Extract the [x, y] coordinate from the center of the cell holding the provided text.  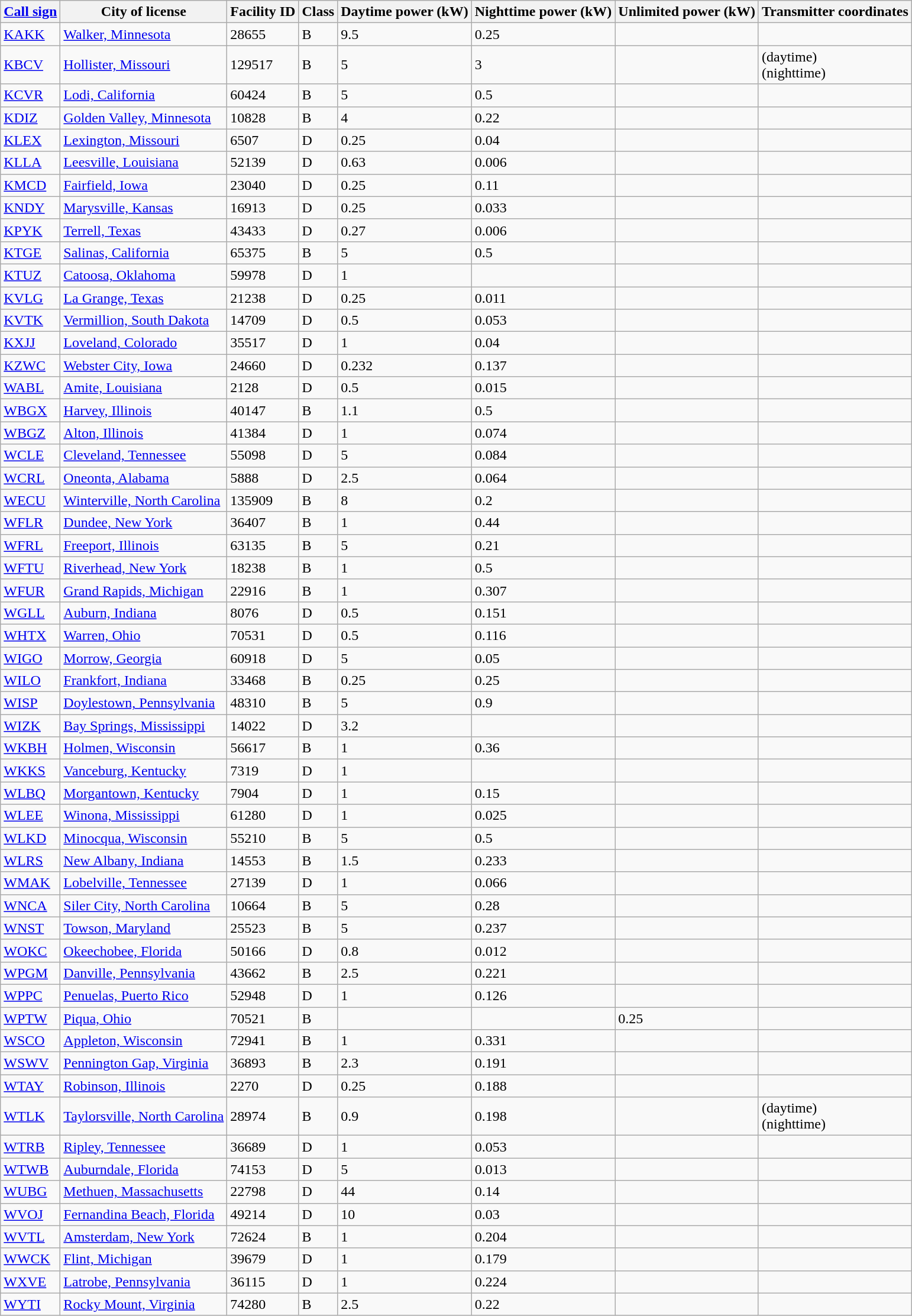
22916 [263, 590]
KLEX [31, 140]
0.015 [543, 388]
0.331 [543, 1041]
43662 [263, 973]
WXVE [31, 1282]
WKKS [31, 771]
WECU [31, 500]
35517 [263, 343]
Piqua, Ohio [144, 1018]
WPGM [31, 973]
0.011 [543, 298]
0.05 [543, 658]
24660 [263, 366]
27139 [263, 883]
70521 [263, 1018]
59978 [263, 275]
28655 [263, 34]
5888 [263, 478]
Daytime power (kW) [405, 12]
KLLA [31, 163]
3.2 [405, 726]
Hollister, Missouri [144, 65]
48310 [263, 703]
0.28 [543, 906]
WCLE [31, 455]
0.064 [543, 478]
Dundee, New York [144, 523]
74153 [263, 1169]
16913 [263, 208]
WTLK [31, 1117]
KAKK [31, 34]
25523 [263, 928]
0.21 [543, 545]
WSCO [31, 1041]
KBCV [31, 65]
WLKD [31, 838]
Ripley, Tennessee [144, 1147]
Doylestown, Pennsylvania [144, 703]
Loveland, Colorado [144, 343]
KCVR [31, 95]
WLRS [31, 861]
0.188 [543, 1086]
Pennington Gap, Virginia [144, 1063]
Siler City, North Carolina [144, 906]
0.066 [543, 883]
0.63 [405, 163]
7904 [263, 793]
0.224 [543, 1282]
WYTI [31, 1304]
Winterville, North Carolina [144, 500]
WVOJ [31, 1214]
10664 [263, 906]
WNST [31, 928]
Amite, Louisiana [144, 388]
WTAY [31, 1086]
Penuelas, Puerto Rico [144, 995]
40147 [263, 410]
28974 [263, 1117]
Holmen, Wisconsin [144, 748]
44 [405, 1192]
Call sign [31, 12]
129517 [263, 65]
0.151 [543, 613]
0.137 [543, 366]
Golden Valley, Minnesota [144, 118]
2128 [263, 388]
0.074 [543, 433]
55210 [263, 838]
10 [405, 1214]
0.179 [543, 1259]
Amsterdam, New York [144, 1237]
0.221 [543, 973]
Taylorsville, North Carolina [144, 1117]
Lobelville, Tennessee [144, 883]
Terrell, Texas [144, 230]
WLEE [31, 816]
Vermillion, South Dakota [144, 321]
WUBG [31, 1192]
Transmitter coordinates [835, 12]
Freeport, Illinois [144, 545]
Robinson, Illinois [144, 1086]
0.03 [543, 1214]
1.5 [405, 861]
Danville, Pennsylvania [144, 973]
14022 [263, 726]
14709 [263, 321]
WCRL [31, 478]
WABL [31, 388]
Latrobe, Pennsylvania [144, 1282]
Winona, Mississippi [144, 816]
Morgantown, Kentucky [144, 793]
52948 [263, 995]
Facility ID [263, 12]
Riverhead, New York [144, 568]
Walker, Minnesota [144, 34]
Salinas, California [144, 253]
0.204 [543, 1237]
0.36 [543, 748]
Fernandina Beach, Florida [144, 1214]
WTRB [31, 1147]
0.126 [543, 995]
WPPC [31, 995]
WBGZ [31, 433]
Nighttime power (kW) [543, 12]
Lexington, Missouri [144, 140]
WIZK [31, 726]
60918 [263, 658]
Minocqua, Wisconsin [144, 838]
Rocky Mount, Virginia [144, 1304]
WMAK [31, 883]
WWCK [31, 1259]
36893 [263, 1063]
Appleton, Wisconsin [144, 1041]
72624 [263, 1237]
WSWV [31, 1063]
Flint, Michigan [144, 1259]
33468 [263, 681]
Alton, Illinois [144, 433]
55098 [263, 455]
0.27 [405, 230]
65375 [263, 253]
22798 [263, 1192]
56617 [263, 748]
23040 [263, 185]
43433 [263, 230]
KZWC [31, 366]
KXJJ [31, 343]
KVLG [31, 298]
7319 [263, 771]
Okeechobee, Florida [144, 950]
72941 [263, 1041]
0.307 [543, 590]
74280 [263, 1304]
Warren, Ohio [144, 635]
41384 [263, 433]
Webster City, Iowa [144, 366]
8 [405, 500]
0.025 [543, 816]
6507 [263, 140]
Grand Rapids, Michigan [144, 590]
9.5 [405, 34]
WFTU [31, 568]
KVTK [31, 321]
KTGE [31, 253]
Cleveland, Tennessee [144, 455]
KDIZ [31, 118]
WGLL [31, 613]
36689 [263, 1147]
WISP [31, 703]
WIGO [31, 658]
0.033 [543, 208]
14553 [263, 861]
0.8 [405, 950]
WLBQ [31, 793]
KMCD [31, 185]
Methuen, Massachusetts [144, 1192]
WBGX [31, 410]
WVTL [31, 1237]
135909 [263, 500]
WFUR [31, 590]
New Albany, Indiana [144, 861]
La Grange, Texas [144, 298]
0.084 [543, 455]
61280 [263, 816]
0.2 [543, 500]
3 [543, 65]
0.11 [543, 185]
70531 [263, 635]
1.1 [405, 410]
0.15 [543, 793]
Towson, Maryland [144, 928]
Fairfield, Iowa [144, 185]
Auburndale, Florida [144, 1169]
18238 [263, 568]
8076 [263, 613]
WOKC [31, 950]
10828 [263, 118]
0.012 [543, 950]
WPTW [31, 1018]
WTWB [31, 1169]
KTUZ [31, 275]
WILO [31, 681]
Class [318, 12]
Bay Springs, Mississippi [144, 726]
Auburn, Indiana [144, 613]
0.237 [543, 928]
0.233 [543, 861]
2.3 [405, 1063]
0.198 [543, 1117]
WKBH [31, 748]
0.14 [543, 1192]
City of license [144, 12]
2270 [263, 1086]
60424 [263, 95]
63135 [263, 545]
49214 [263, 1214]
Morrow, Georgia [144, 658]
0.232 [405, 366]
4 [405, 118]
WNCA [31, 906]
Unlimited power (kW) [687, 12]
Frankfort, Indiana [144, 681]
36407 [263, 523]
Vanceburg, Kentucky [144, 771]
52139 [263, 163]
Lodi, California [144, 95]
39679 [263, 1259]
0.116 [543, 635]
0.44 [543, 523]
36115 [263, 1282]
Catoosa, Oklahoma [144, 275]
Harvey, Illinois [144, 410]
50166 [263, 950]
Marysville, Kansas [144, 208]
Oneonta, Alabama [144, 478]
KNDY [31, 208]
21238 [263, 298]
WFRL [31, 545]
WHTX [31, 635]
0.013 [543, 1169]
0.191 [543, 1063]
Leesville, Louisiana [144, 163]
KPYK [31, 230]
WFLR [31, 523]
